Scan for the cell matching the given text and deliver its (X, Y) coordinate at center. 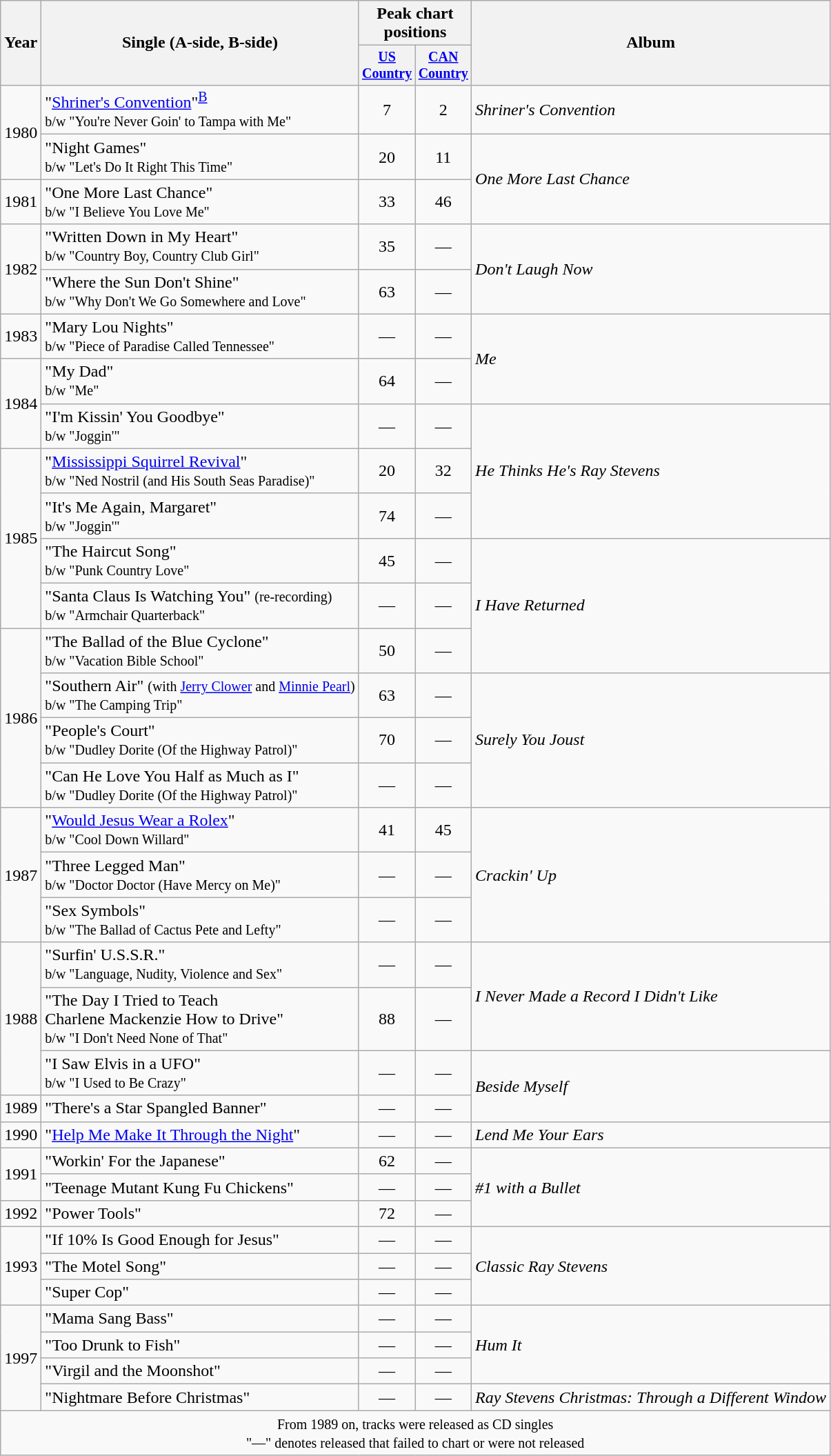
74 (387, 516)
88 (387, 1019)
"Help Me Make It Through the Night" (200, 1135)
"Where the Sun Don't Shine"b/w "Why Don't We Go Somewhere and Love" (200, 291)
"It's Me Again, Margaret"b/w "Joggin'" (200, 516)
"The Haircut Song"b/w "Punk Country Love" (200, 560)
70 (387, 741)
1993 (21, 1266)
"The Day I Tried to TeachCharlene Mackenzie How to Drive"b/w "I Don't Need None of That" (200, 1019)
1990 (21, 1135)
US Country (387, 65)
"Mary Lou Nights"b/w "Piece of Paradise Called Tennessee" (200, 337)
2 (443, 110)
"Teenage Mutant Kung Fu Chickens" (200, 1187)
Year (21, 43)
11 (443, 157)
Album (651, 43)
"Too Drunk to Fish" (200, 1345)
"Mama Sang Bass" (200, 1319)
He Thinks He's Ray Stevens (651, 470)
72 (387, 1213)
I Have Returned (651, 606)
Classic Ray Stevens (651, 1266)
1997 (21, 1358)
From 1989 on, tracks were released as CD singles"—" denotes released that failed to chart or were not released (415, 1433)
"Night Games"b/w "Let's Do It Right This Time" (200, 157)
"Nightmare Before Christmas" (200, 1397)
"Shriner's Convention"Bb/w "You're Never Goin' to Tampa with Me" (200, 110)
"Can He Love You Half as Much as I"b/w "Dudley Dorite (Of the Highway Patrol)" (200, 785)
"Power Tools" (200, 1213)
1989 (21, 1108)
Me (651, 359)
Crackin' Up (651, 875)
"People's Court"b/w "Dudley Dorite (Of the Highway Patrol)" (200, 741)
"Virgil and the Moonshot" (200, 1371)
1980 (21, 132)
1981 (21, 201)
"Would Jesus Wear a Rolex"b/w "Cool Down Willard" (200, 830)
"One More Last Chance"b/w "I Believe You Love Me" (200, 201)
"I'm Kissin' You Goodbye"b/w "Joggin'" (200, 426)
"Workin' For the Japanese" (200, 1161)
35 (387, 247)
1986 (21, 718)
"Written Down in My Heart"b/w "Country Boy, Country Club Girl" (200, 247)
CAN Country (443, 65)
"I Saw Elvis in a UFO"b/w "I Used to Be Crazy" (200, 1073)
Hum It (651, 1345)
"Super Cop" (200, 1293)
Don't Laugh Now (651, 269)
7 (387, 110)
"Santa Claus Is Watching You" (re-recording)b/w "Armchair Quarterback" (200, 606)
62 (387, 1161)
"Surfin' U.S.S.R."b/w "Language, Nudity, Violence and Sex" (200, 964)
1984 (21, 403)
Peak chart positions (415, 23)
"Three Legged Man"b/w "Doctor Doctor (Have Mercy on Me)" (200, 875)
1987 (21, 875)
1985 (21, 538)
#1 with a Bullet (651, 1187)
1988 (21, 1019)
"The Motel Song" (200, 1266)
1991 (21, 1174)
Beside Myself (651, 1086)
Shriner's Convention (651, 110)
"Mississippi Squirrel Revival"b/w "Ned Nostril (and His South Seas Paradise)" (200, 470)
1983 (21, 337)
33 (387, 201)
"Southern Air" (with Jerry Clower and Minnie Pearl)b/w "The Camping Trip" (200, 695)
64 (387, 381)
"Sex Symbols"b/w "The Ballad of Cactus Pete and Lefty" (200, 920)
"My Dad"b/w "Me" (200, 381)
I Never Made a Record I Didn't Like (651, 996)
Single (A-side, B-side) (200, 43)
1982 (21, 269)
Lend Me Your Ears (651, 1135)
50 (387, 651)
"If 10% Is Good Enough for Jesus" (200, 1239)
32 (443, 470)
One More Last Chance (651, 179)
41 (387, 830)
46 (443, 201)
1992 (21, 1213)
"There's a Star Spangled Banner" (200, 1108)
"The Ballad of the Blue Cyclone"b/w "Vacation Bible School" (200, 651)
Ray Stevens Christmas: Through a Different Window (651, 1397)
Surely You Joust (651, 741)
